Scan for the cell matching the given text and deliver its (X, Y) coordinate at center. 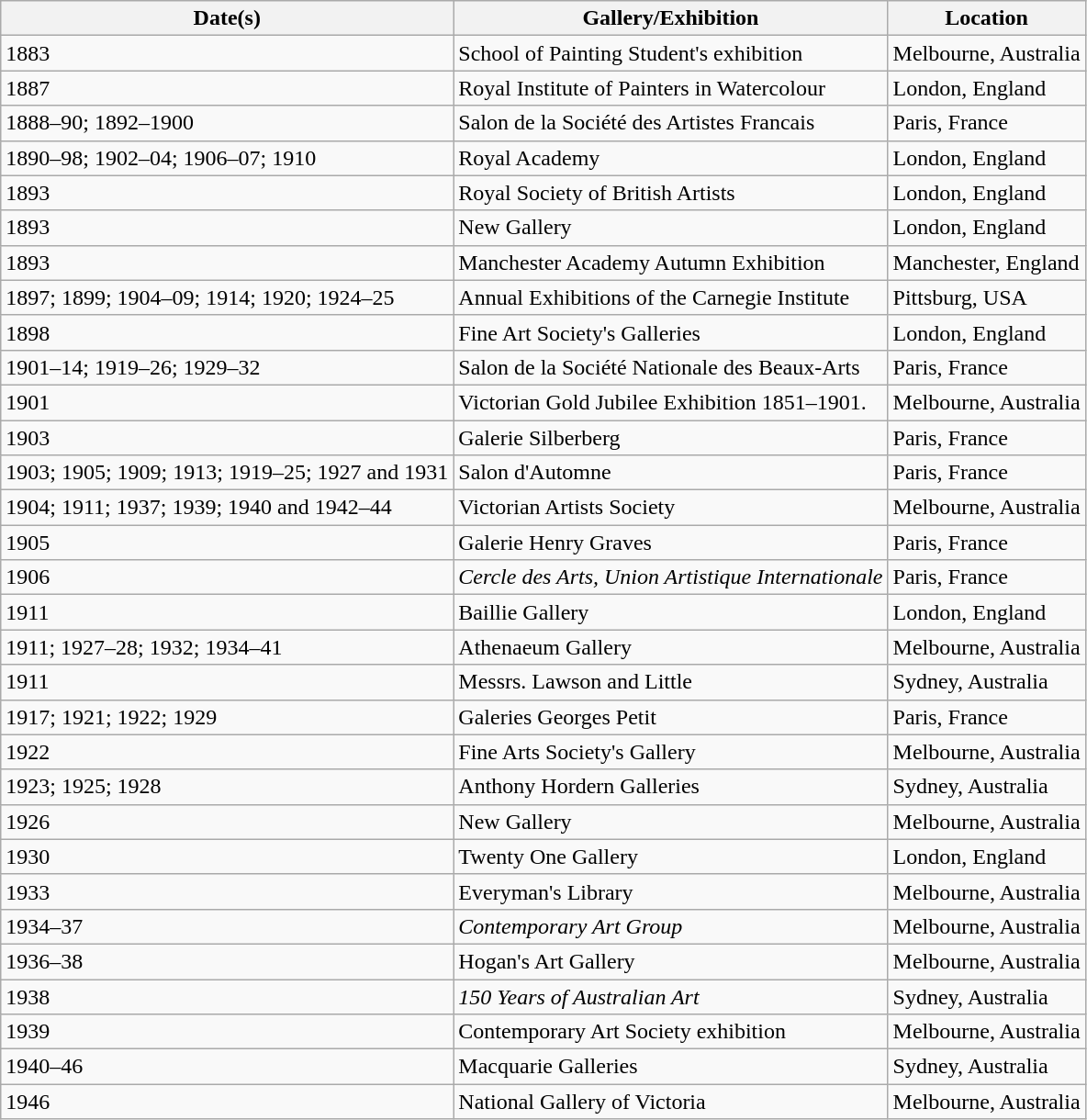
1938 (228, 996)
1936–38 (228, 961)
Pittsburg, USA (986, 297)
1926 (228, 822)
1940–46 (228, 1067)
1906 (228, 577)
Twenty One Gallery (670, 857)
Gallery/Exhibition (670, 18)
Victorian Artists Society (670, 508)
1901–14; 1919–26; 1929–32 (228, 367)
Baillie Gallery (670, 612)
Victorian Gold Jubilee Exhibition 1851–1901. (670, 402)
National Gallery of Victoria (670, 1102)
Fine Art Society's Galleries (670, 332)
Royal Academy (670, 158)
Manchester Academy Autumn Exhibition (670, 263)
Date(s) (228, 18)
Fine Arts Society's Gallery (670, 752)
1917; 1921; 1922; 1929 (228, 717)
Galerie Henry Graves (670, 543)
Contemporary Art Society exhibition (670, 1032)
Salon de la Société Nationale des Beaux-Arts (670, 367)
1887 (228, 88)
Everyman's Library (670, 891)
Salon de la Société des Artistes Francais (670, 123)
1888–90; 1892–1900 (228, 123)
1930 (228, 857)
School of Painting Student's exhibition (670, 53)
Anthony Hordern Galleries (670, 787)
Cercle des Arts, Union Artistique Internationale (670, 577)
Salon d'Automne (670, 473)
1904; 1911; 1937; 1939; 1940 and 1942–44 (228, 508)
1898 (228, 332)
1923; 1925; 1928 (228, 787)
Galeries Georges Petit (670, 717)
Hogan's Art Gallery (670, 961)
1903; 1905; 1909; 1913; 1919–25; 1927 and 1931 (228, 473)
1901 (228, 402)
1903 (228, 438)
1922 (228, 752)
Contemporary Art Group (670, 926)
1933 (228, 891)
1905 (228, 543)
Athenaeum Gallery (670, 647)
Manchester, England (986, 263)
1897; 1899; 1904–09; 1914; 1920; 1924–25 (228, 297)
1890–98; 1902–04; 1906–07; 1910 (228, 158)
Royal Institute of Painters in Watercolour (670, 88)
1883 (228, 53)
Location (986, 18)
Royal Society of British Artists (670, 193)
Messrs. Lawson and Little (670, 682)
Macquarie Galleries (670, 1067)
1934–37 (228, 926)
Galerie Silberberg (670, 438)
150 Years of Australian Art (670, 996)
Annual Exhibitions of the Carnegie Institute (670, 297)
1946 (228, 1102)
1911; 1927–28; 1932; 1934–41 (228, 647)
1939 (228, 1032)
